Capture the cell that displays the provided text and extract its (x, y) central coordinate. 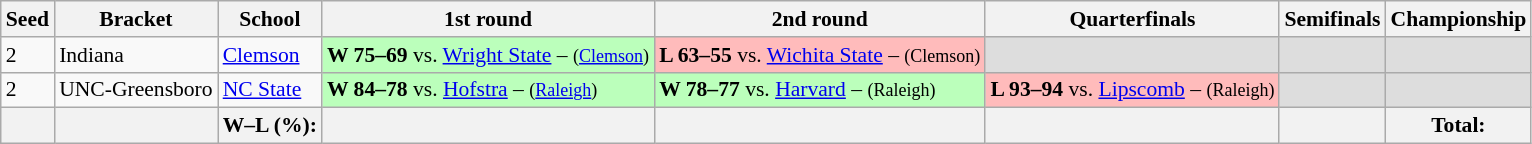
Semifinals (1332, 19)
NC State (270, 90)
W 75–69 vs. Wright State – (Clemson) (488, 55)
W 78–77 vs. Harvard – (Raleigh) (820, 90)
Seed (28, 19)
2nd round (820, 19)
1st round (488, 19)
Total: (1459, 126)
Bracket (136, 19)
W 84–78 vs. Hofstra – (Raleigh) (488, 90)
School (270, 19)
Clemson (270, 55)
L 93–94 vs. Lipscomb – (Raleigh) (1132, 90)
L 63–55 vs. Wichita State – (Clemson) (820, 55)
UNC-Greensboro (136, 90)
Quarterfinals (1132, 19)
Indiana (136, 55)
Championship (1459, 19)
W–L (%): (270, 126)
